Scan for the cell matching the given text and deliver its [x, y] coordinate at center. 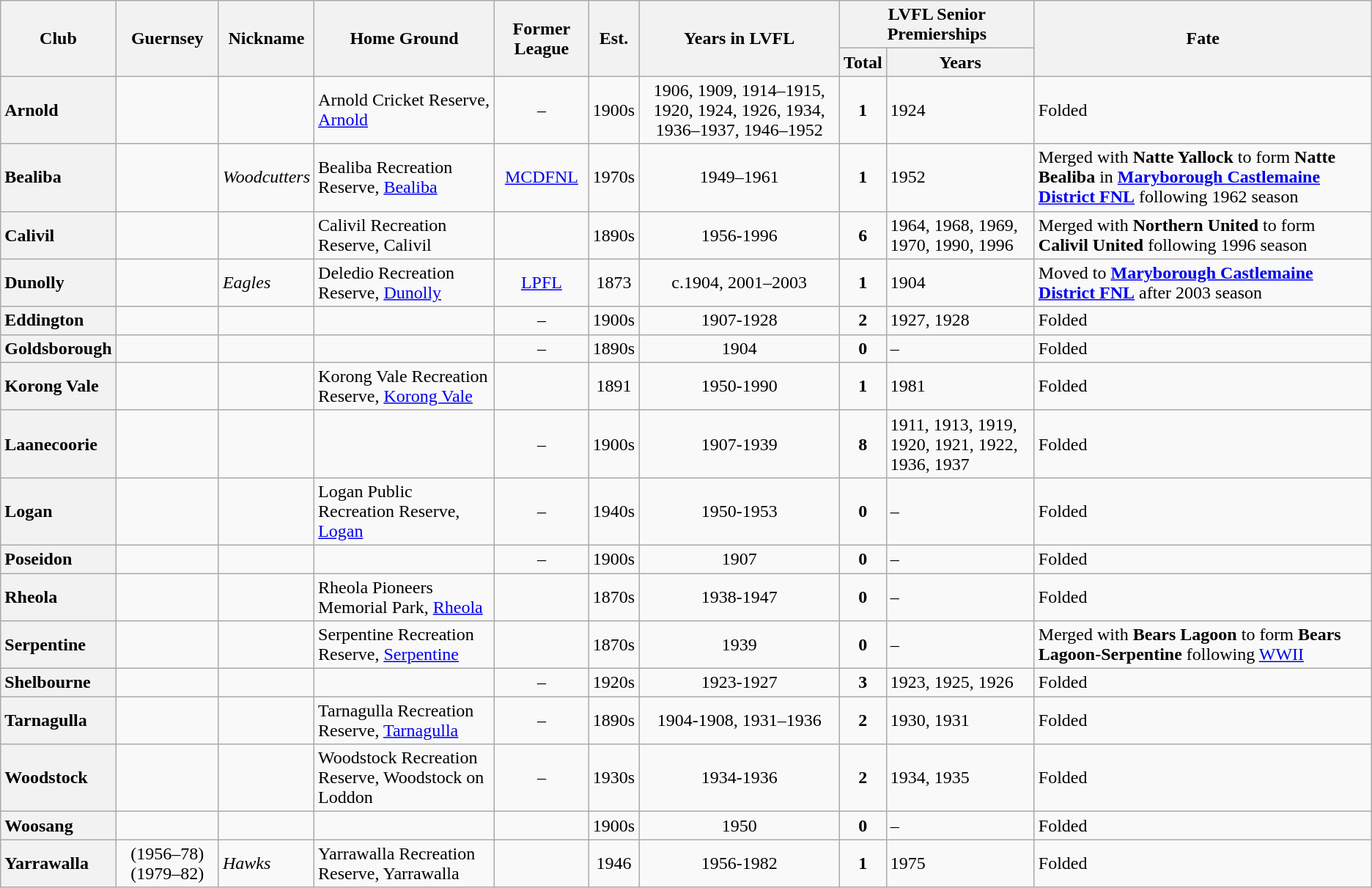
c.1904, 2001–2003 [740, 283]
Laanecoorie [59, 444]
Guernsey [167, 38]
Eagles [266, 283]
Dunolly [59, 283]
1934-1936 [740, 778]
Serpentine Recreation Reserve, Serpentine [405, 645]
Bealiba Recreation Reserve, Bealiba [405, 177]
1970s [613, 177]
Calivil [59, 235]
Deledio Recreation Reserve, Dunolly [405, 283]
1946 [613, 864]
1907-1928 [740, 320]
Tarnagulla [59, 720]
Years [960, 62]
Woodstock [59, 778]
1952 [960, 177]
Former League [541, 38]
Yarrawalla [59, 864]
Bealiba [59, 177]
1950-1953 [740, 511]
(1956–78)(1979–82) [167, 864]
Merged with Natte Yallock to form Natte Bealiba in Maryborough Castlemaine District FNL following 1962 season [1203, 177]
1930, 1931 [960, 720]
Logan [59, 511]
1907-1939 [740, 444]
1950 [740, 826]
Woodstock Recreation Reserve, Woodstock on Loddon [405, 778]
Arnold [59, 110]
1938-1947 [740, 597]
MCDFNL [541, 177]
1911, 1913, 1919, 1920, 1921, 1922, 1936, 1937 [960, 444]
Fate [1203, 38]
Poseidon [59, 559]
1975 [960, 864]
1981 [960, 386]
1924 [960, 110]
Goldsborough [59, 348]
Woodcutters [266, 177]
Arnold Cricket Reserve, Arnold [405, 110]
Moved to Maryborough Castlemaine District FNL after 2003 season [1203, 283]
Club [59, 38]
Shelbourne [59, 683]
1904-1908, 1931–1936 [740, 720]
Serpentine [59, 645]
1964, 1968, 1969, 1970, 1990, 1996 [960, 235]
1920s [613, 683]
Years in LVFL [740, 38]
1934, 1935 [960, 778]
Logan Public Recreation Reserve, Logan [405, 511]
Est. [613, 38]
Yarrawalla Recreation Reserve, Yarrawalla [405, 864]
1927, 1928 [960, 320]
1906, 1909, 1914–1915, 1920, 1924, 1926, 1934, 1936–1937, 1946–1952 [740, 110]
1923-1927 [740, 683]
1930s [613, 778]
Hawks [266, 864]
Home Ground [405, 38]
Merged with Northern United to form Calivil United following 1996 season [1203, 235]
Korong Vale [59, 386]
Eddington [59, 320]
1950-1990 [740, 386]
1949–1961 [740, 177]
Nickname [266, 38]
Total [863, 62]
Rheola Pioneers Memorial Park, Rheola [405, 597]
8 [863, 444]
1923, 1925, 1926 [960, 683]
Tarnagulla Recreation Reserve, Tarnagulla [405, 720]
1956-1982 [740, 864]
LPFL [541, 283]
6 [863, 235]
1891 [613, 386]
Calivil Recreation Reserve, Calivil [405, 235]
1956-1996 [740, 235]
1873 [613, 283]
1939 [740, 645]
LVFL Senior Premierships [937, 25]
1940s [613, 511]
1907 [740, 559]
Woosang [59, 826]
Merged with Bears Lagoon to form Bears Lagoon-Serpentine following WWII [1203, 645]
Rheola [59, 597]
3 [863, 683]
Korong Vale Recreation Reserve, Korong Vale [405, 386]
